From the cell containing the given text, extract its center point as (x, y) coordinate. 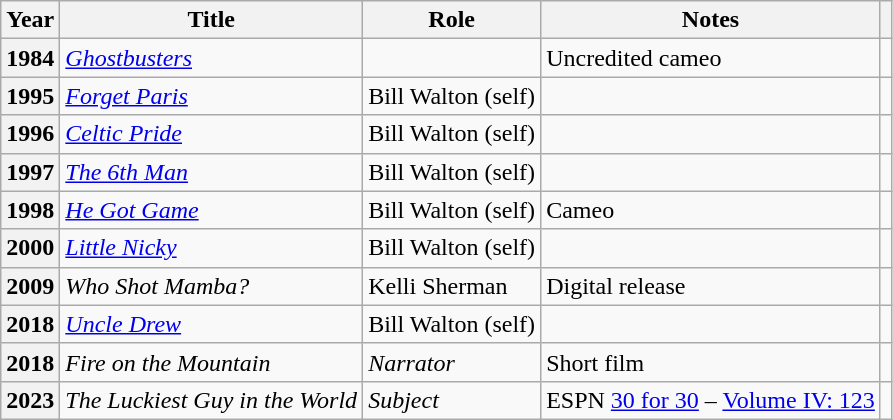
Kelli Sherman (452, 286)
Forget Paris (212, 96)
He Got Game (212, 210)
The 6th Man (212, 172)
2000 (30, 248)
Ghostbusters (212, 58)
2023 (30, 400)
Uncle Drew (212, 324)
Title (212, 20)
1984 (30, 58)
1997 (30, 172)
Year (30, 20)
1995 (30, 96)
The Luckiest Guy in the World (212, 400)
Narrator (452, 362)
1996 (30, 134)
Cameo (711, 210)
2009 (30, 286)
Little Nicky (212, 248)
Uncredited cameo (711, 58)
1998 (30, 210)
Fire on the Mountain (212, 362)
Role (452, 20)
Celtic Pride (212, 134)
Short film (711, 362)
Who Shot Mamba? (212, 286)
ESPN 30 for 30 – Volume IV: 123 (711, 400)
Notes (711, 20)
Subject (452, 400)
Digital release (711, 286)
